Identify which cell holds the provided text, then report its (X, Y) central coordinate. 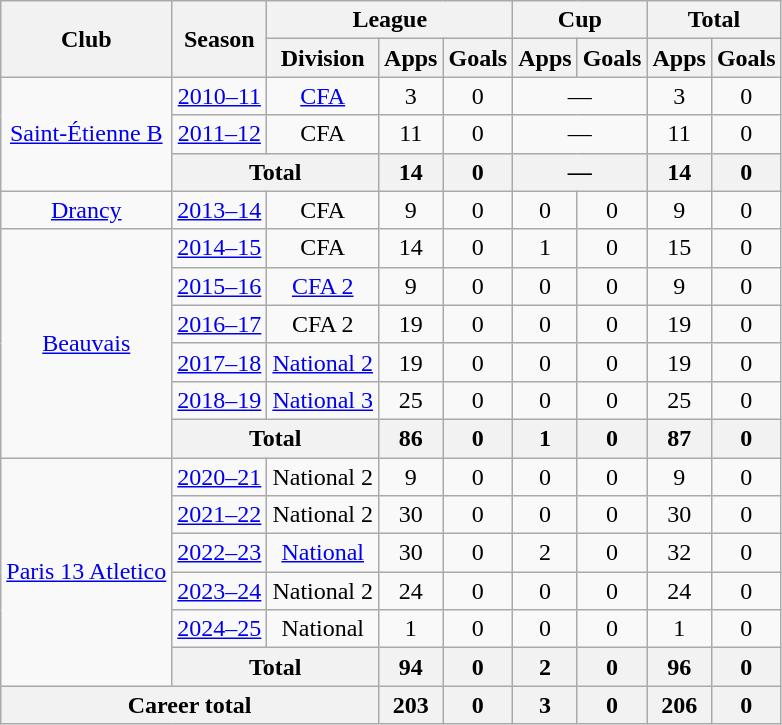
Beauvais (86, 343)
2021–22 (220, 515)
32 (679, 553)
2024–25 (220, 629)
86 (411, 438)
2010–11 (220, 96)
Division (323, 58)
203 (411, 705)
2017–18 (220, 362)
Season (220, 39)
2023–24 (220, 591)
87 (679, 438)
Drancy (86, 210)
15 (679, 248)
96 (679, 667)
2013–14 (220, 210)
National 3 (323, 400)
2016–17 (220, 324)
2022–23 (220, 553)
Saint-Étienne B (86, 134)
Cup (580, 20)
206 (679, 705)
Club (86, 39)
Paris 13 Atletico (86, 572)
League (390, 20)
2011–12 (220, 134)
2014–15 (220, 248)
2015–16 (220, 286)
2020–21 (220, 477)
2018–19 (220, 400)
94 (411, 667)
Career total (190, 705)
